Detect which cell encompasses the target text, then output its [X, Y] center coordinate. 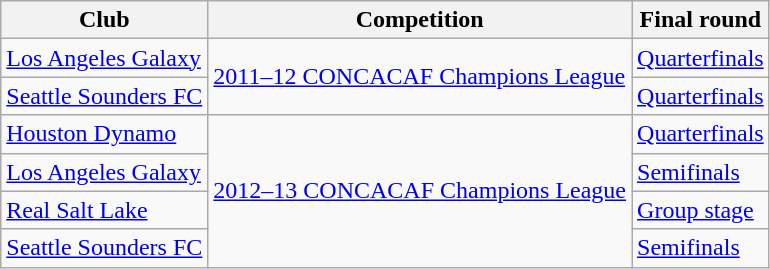
2011–12 CONCACAF Champions League [420, 77]
Real Salt Lake [104, 210]
Houston Dynamo [104, 134]
Final round [701, 20]
Club [104, 20]
2012–13 CONCACAF Champions League [420, 191]
Competition [420, 20]
Group stage [701, 210]
